Capture the cell that displays the provided text and extract its (X, Y) central coordinate. 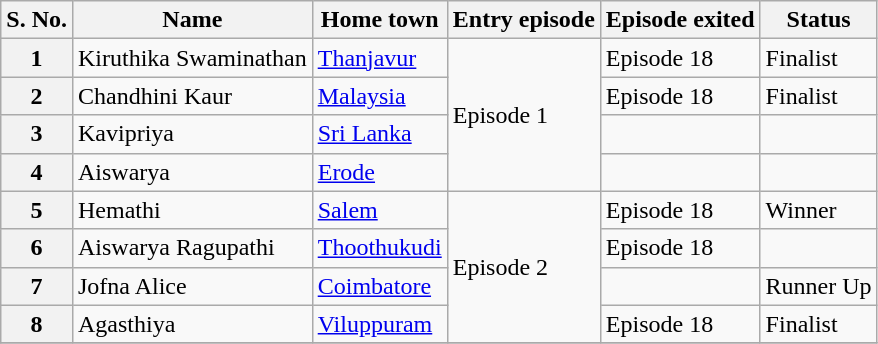
Erode (380, 172)
Salem (380, 210)
Runner Up (818, 286)
8 (37, 324)
7 (37, 286)
Home town (380, 20)
3 (37, 134)
5 (37, 210)
6 (37, 248)
Name (192, 20)
Hemathi (192, 210)
Agasthiya (192, 324)
S. No. (37, 20)
Thoothukudi (380, 248)
4 (37, 172)
2 (37, 96)
1 (37, 58)
Entry episode (524, 20)
Coimbatore (380, 286)
Chandhini Kaur (192, 96)
Episode exited (680, 20)
Episode 1 (524, 115)
Sri Lanka (380, 134)
Kavipriya (192, 134)
Kiruthika Swaminathan (192, 58)
Malaysia (380, 96)
Jofna Alice (192, 286)
Aiswarya Ragupathi (192, 248)
Viluppuram (380, 324)
Aiswarya (192, 172)
Episode 2 (524, 267)
Winner (818, 210)
Thanjavur (380, 58)
Status (818, 20)
